From the cell containing the given text, extract its center point as [X, Y] coordinate. 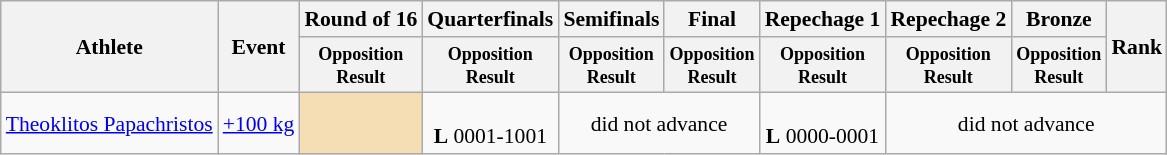
+100 kg [259, 124]
Repechage 2 [948, 19]
L 0001-1001 [490, 124]
Theoklitos Papachristos [110, 124]
Quarterfinals [490, 19]
Event [259, 47]
Bronze [1058, 19]
Round of 16 [360, 19]
Final [712, 19]
L 0000-0001 [823, 124]
Athlete [110, 47]
Repechage 1 [823, 19]
Semifinals [611, 19]
Rank [1136, 47]
